Locate the cell with the specified text and output its [x, y] center coordinate. 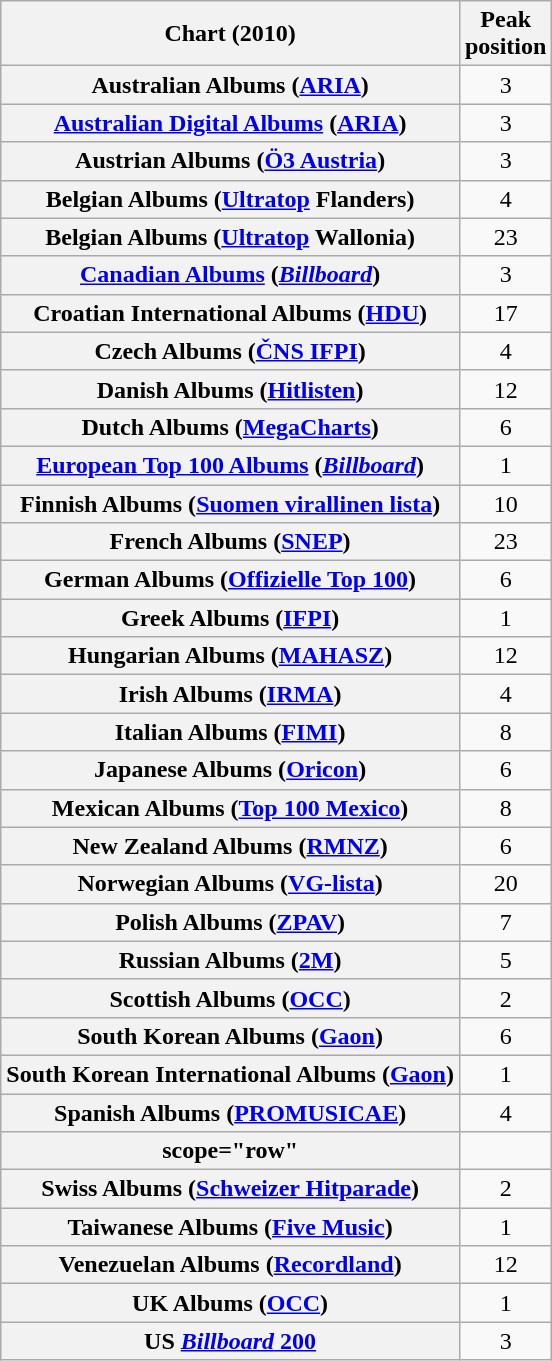
Italian Albums (FIMI) [230, 732]
South Korean International Albums (Gaon) [230, 1074]
scope="row" [230, 1151]
South Korean Albums (Gaon) [230, 1036]
5 [505, 960]
Venezuelan Albums (Recordland) [230, 1265]
Norwegian Albums (VG-lista) [230, 884]
Belgian Albums (Ultratop Wallonia) [230, 237]
UK Albums (OCC) [230, 1303]
Czech Albums (ČNS IFPI) [230, 351]
Dutch Albums (MegaCharts) [230, 427]
European Top 100 Albums (Billboard) [230, 465]
Belgian Albums (Ultratop Flanders) [230, 199]
Greek Albums (IFPI) [230, 618]
Australian Albums (ARIA) [230, 85]
French Albums (SNEP) [230, 542]
Mexican Albums (Top 100 Mexico) [230, 808]
US Billboard 200 [230, 1341]
10 [505, 503]
Australian Digital Albums (ARIA) [230, 123]
Irish Albums (IRMA) [230, 694]
Swiss Albums (Schweizer Hitparade) [230, 1189]
Chart (2010) [230, 34]
Taiwanese Albums (Five Music) [230, 1227]
Danish Albums (Hitlisten) [230, 389]
Spanish Albums (PROMUSICAE) [230, 1113]
20 [505, 884]
Russian Albums (2M) [230, 960]
17 [505, 313]
Austrian Albums (Ö3 Austria) [230, 161]
Peakposition [505, 34]
Scottish Albums (OCC) [230, 998]
German Albums (Offizielle Top 100) [230, 580]
Croatian International Albums (HDU) [230, 313]
Japanese Albums (Oricon) [230, 770]
7 [505, 922]
Canadian Albums (Billboard) [230, 275]
New Zealand Albums (RMNZ) [230, 846]
Finnish Albums (Suomen virallinen lista) [230, 503]
Hungarian Albums (MAHASZ) [230, 656]
Polish Albums (ZPAV) [230, 922]
